Locate the cell with the specified text and output its [X, Y] center coordinate. 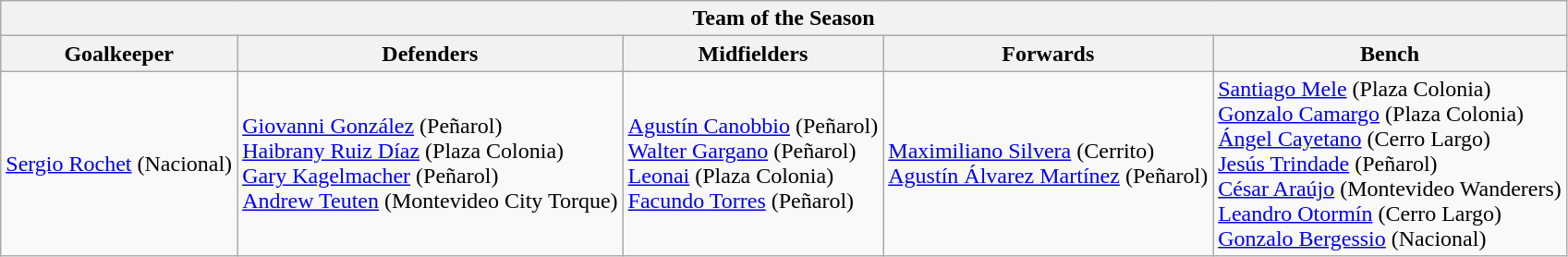
Agustín Canobbio (Peñarol) Walter Gargano (Peñarol) Leonai (Plaza Colonia) Facundo Torres (Peñarol) [753, 164]
Bench [1390, 54]
Goalkeeper [119, 54]
Defenders [431, 54]
Sergio Rochet (Nacional) [119, 164]
Maximiliano Silvera (Cerrito) Agustín Álvarez Martínez (Peñarol) [1048, 164]
Team of the Season [784, 18]
Forwards [1048, 54]
Giovanni González (Peñarol) Haibrany Ruiz Díaz (Plaza Colonia) Gary Kagelmacher (Peñarol) Andrew Teuten (Montevideo City Torque) [431, 164]
Midfielders [753, 54]
